Return [X, Y] of the center of cell containing provided text 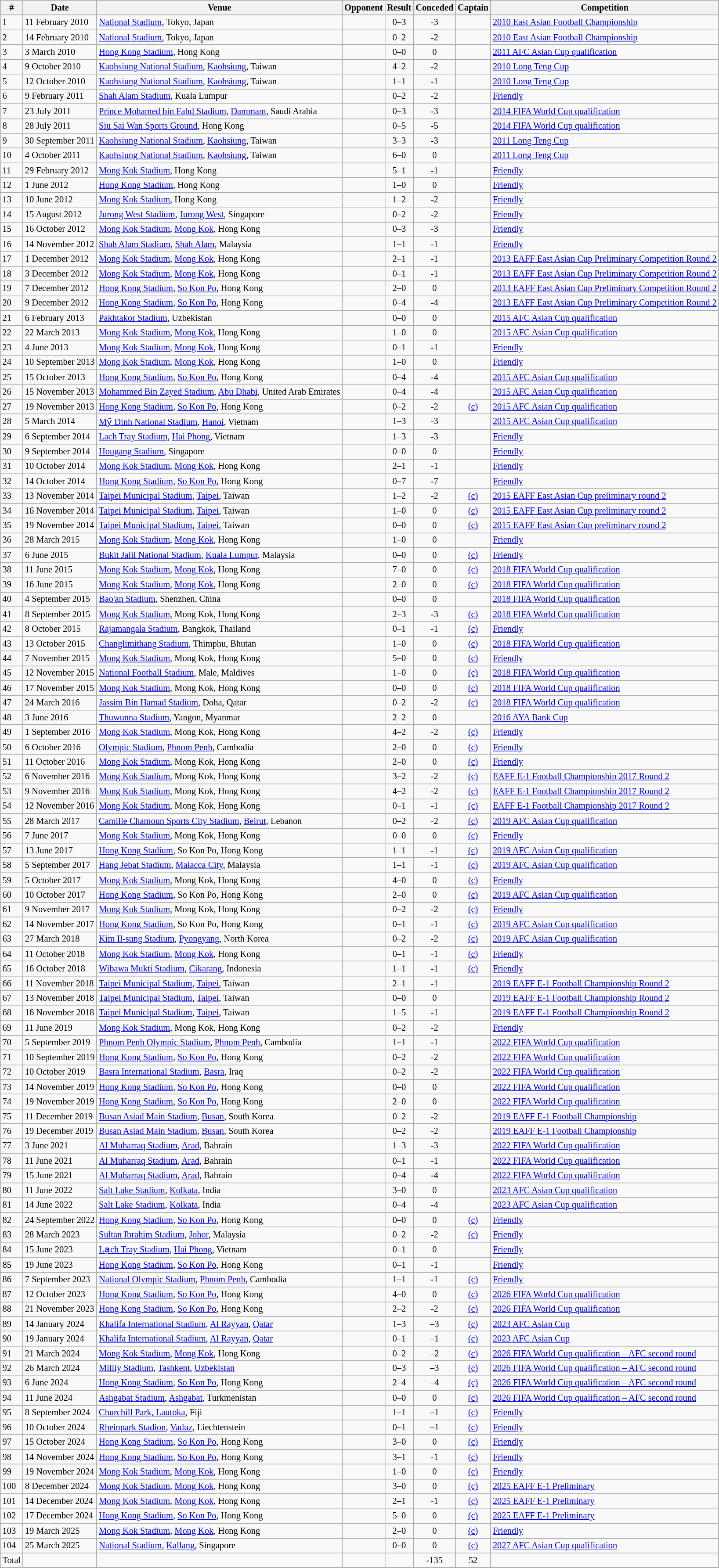
10 October 2019 [60, 1072]
18 [11, 273]
5 September 2017 [60, 865]
37 [11, 555]
5–1 [399, 170]
Phnom Penh Olympic Stadium, Phnom Penh, Cambodia [220, 1043]
Milliy Stadium, Tashkent, Uzbekistan [220, 1368]
16 October 2018 [60, 969]
22 [11, 333]
10 [11, 155]
74 [11, 1101]
Total [11, 1560]
Result [399, 7]
35 [11, 525]
15 October 2013 [60, 377]
Mohammed Bin Zayed Stadium, Abu Dhabi, United Arab Emirates [220, 392]
49 [11, 732]
8 September 2015 [60, 614]
2027 AFC Asian Cup qualification [604, 1546]
21 [11, 318]
11 June 2022 [60, 1190]
-7 [434, 481]
6 [11, 96]
65 [11, 969]
0–5 [399, 126]
89 [11, 1324]
76 [11, 1131]
9 September 2014 [60, 452]
13 November 2018 [60, 998]
11 June 2024 [60, 1398]
27 [11, 406]
15 [11, 229]
Churchill Park, Lautoka, Fiji [220, 1413]
11 October 2016 [60, 762]
3 June 2021 [60, 1146]
3 [11, 52]
9 [11, 140]
7 November 2015 [60, 658]
54 [11, 806]
64 [11, 954]
2 [11, 37]
12 [11, 185]
Mỹ Đình National Stadium, Hanoi, Vietnam [220, 421]
24 September 2022 [60, 1220]
1 [11, 22]
Prince Mohamed bin Fahd Stadium, Dammam, Saudi Arabia [220, 111]
–2 [434, 1353]
11 December 2019 [60, 1116]
23 July 2011 [60, 111]
9 December 2012 [60, 303]
30 [11, 452]
28 March 2017 [60, 821]
14 January 2024 [60, 1324]
77 [11, 1146]
80 [11, 1190]
29 [11, 437]
15 November 2013 [60, 392]
4 September 2015 [60, 599]
58 [11, 865]
86 [11, 1280]
12 October 2023 [60, 1294]
59 [11, 880]
14 [11, 215]
19 March 2025 [60, 1531]
61 [11, 910]
Changlimithang Stadium, Thimphu, Bhutan [220, 644]
15 June 2023 [60, 1249]
20 [11, 303]
17 November 2015 [60, 688]
15 June 2021 [60, 1176]
4 October 2011 [60, 155]
2–3 [399, 614]
Hougang Stadium, Singapore [220, 452]
-135 [434, 1560]
48 [11, 717]
2–4 [399, 1383]
Sultan Ibrahim Stadium, Johor, Malaysia [220, 1234]
75 [11, 1116]
69 [11, 1028]
36 [11, 540]
8 October 2015 [60, 629]
Bukit Jalil National Stadium, Kuala Lumpur, Malaysia [220, 555]
10 October 2024 [60, 1427]
National Olympic Stadium, Phnom Penh, Cambodia [220, 1280]
11 February 2010 [60, 22]
16 [11, 244]
17 December 2024 [60, 1516]
Wibawa Mukti Stadium, Cikarang, Indonesia [220, 969]
6 September 2014 [60, 437]
40 [11, 599]
13 [11, 200]
94 [11, 1398]
Ashgabat Stadium, Ashgabat, Turkmenistan [220, 1398]
56 [11, 836]
6 June 2015 [60, 555]
1–5 [399, 1013]
Date [60, 7]
67 [11, 998]
26 March 2024 [60, 1368]
Rajamangala Stadium, Bangkok, Thailand [220, 629]
7–0 [399, 570]
32 [11, 481]
19 November 2014 [60, 525]
6 November 2016 [60, 777]
84 [11, 1249]
101 [11, 1501]
15 August 2012 [60, 215]
95 [11, 1413]
3–3 [399, 140]
25 [11, 377]
11 [11, 170]
21 March 2024 [60, 1353]
88 [11, 1309]
16 November 2018 [60, 1013]
14 November 2019 [60, 1087]
3 June 2016 [60, 717]
51 [11, 762]
45 [11, 673]
83 [11, 1234]
11 June 2015 [60, 570]
22 March 2013 [60, 333]
53 [11, 791]
Lạch Tray Stadium, Hai Phong, Vietnam [220, 1249]
46 [11, 688]
6 February 2013 [60, 318]
15 October 2024 [60, 1442]
26 [11, 392]
14 June 2022 [60, 1205]
14 October 2014 [60, 481]
68 [11, 1013]
-5 [434, 126]
9 November 2016 [60, 791]
2016 AYA Bank Cup [604, 717]
Basra International Stadium, Basra, Iraq [220, 1072]
5 September 2019 [60, 1043]
14 November 2024 [60, 1457]
43 [11, 644]
11 October 2018 [60, 954]
79 [11, 1176]
# [11, 7]
9 November 2017 [60, 910]
62 [11, 924]
21 November 2023 [60, 1309]
28 July 2011 [60, 126]
28 March 2023 [60, 1234]
16 November 2014 [60, 511]
13 October 2015 [60, 644]
19 December 2019 [60, 1131]
10 June 2012 [60, 200]
Conceded [434, 7]
12 November 2016 [60, 806]
Competition [604, 7]
103 [11, 1531]
19 [11, 288]
98 [11, 1457]
71 [11, 1057]
Bao'an Stadium, Shenzhen, China [220, 599]
National Football Stadium, Male, Maldives [220, 673]
99 [11, 1471]
3–1 [399, 1457]
81 [11, 1205]
100 [11, 1486]
6 October 2016 [60, 747]
96 [11, 1427]
82 [11, 1220]
1 December 2012 [60, 259]
Olympic Stadium, Phnom Penh, Cambodia [220, 747]
13 June 2017 [60, 850]
11 June 2021 [60, 1161]
6–0 [399, 155]
Shah Alam Stadium, Shah Alam, Malaysia [220, 244]
Opponent [364, 7]
66 [11, 983]
30 September 2011 [60, 140]
41 [11, 614]
34 [11, 511]
1 September 2016 [60, 732]
42 [11, 629]
13 November 2014 [60, 496]
11 June 2019 [60, 1028]
90 [11, 1338]
87 [11, 1294]
93 [11, 1383]
Shah Alam Stadium, Kuala Lumpur [220, 96]
8 December 2024 [60, 1486]
16 October 2012 [60, 229]
12 October 2010 [60, 82]
8 September 2024 [60, 1413]
11 November 2018 [60, 983]
Jassim Bin Hamad Stadium, Doha, Qatar [220, 703]
7 June 2017 [60, 836]
19 June 2023 [60, 1265]
39 [11, 584]
31 [11, 466]
7 September 2023 [60, 1280]
Siu Sai Wan Sports Ground, Hong Kong [220, 126]
Camille Chamoun Sports City Stadium, Beirut, Lebanon [220, 821]
Jurong West Stadium, Jurong West, Singapore [220, 215]
70 [11, 1043]
19 January 2024 [60, 1338]
63 [11, 939]
50 [11, 747]
0–7 [399, 481]
23 [11, 347]
73 [11, 1087]
1 June 2012 [60, 185]
9 October 2010 [60, 67]
38 [11, 570]
14 November 2012 [60, 244]
19 November 2013 [60, 406]
24 [11, 362]
Rheinpark Stadion, Vaduz, Liechtenstein [220, 1427]
28 March 2015 [60, 540]
3–2 [399, 777]
78 [11, 1161]
60 [11, 895]
–4 [434, 1383]
3 March 2010 [60, 52]
9 February 2011 [60, 96]
10 September 2019 [60, 1057]
3 December 2012 [60, 273]
47 [11, 703]
Hang Jebat Stadium, Malacca City, Malaysia [220, 865]
10 October 2017 [60, 895]
14 November 2017 [60, 924]
17 [11, 259]
55 [11, 821]
8 [11, 126]
5 October 2017 [60, 880]
29 February 2012 [60, 170]
4 [11, 67]
97 [11, 1442]
National Stadium, Kallang, Singapore [220, 1546]
19 November 2019 [60, 1101]
104 [11, 1546]
Venue [220, 7]
Kim Il-sung Stadium, Pyongyang, North Korea [220, 939]
6 June 2024 [60, 1383]
7 [11, 111]
91 [11, 1353]
4 June 2013 [60, 347]
92 [11, 1368]
5 [11, 82]
33 [11, 496]
Pakhtakor Stadium, Uzbekistan [220, 318]
14 December 2024 [60, 1501]
Lach Tray Stadium, Hai Phong, Vietnam [220, 437]
12 November 2015 [60, 673]
7 December 2012 [60, 288]
57 [11, 850]
28 [11, 421]
24 March 2016 [60, 703]
5 March 2014 [60, 421]
Captain [473, 7]
19 November 2024 [60, 1471]
2011 AFC Asian Cup qualification [604, 52]
16 June 2015 [60, 584]
25 March 2025 [60, 1546]
44 [11, 658]
10 September 2013 [60, 362]
14 February 2010 [60, 37]
102 [11, 1516]
72 [11, 1072]
10 October 2014 [60, 466]
Thuwunna Stadium, Yangon, Myanmar [220, 717]
85 [11, 1265]
27 March 2018 [60, 939]
